Search for the cell housing the specified text and yield its [x, y] center coordinate. 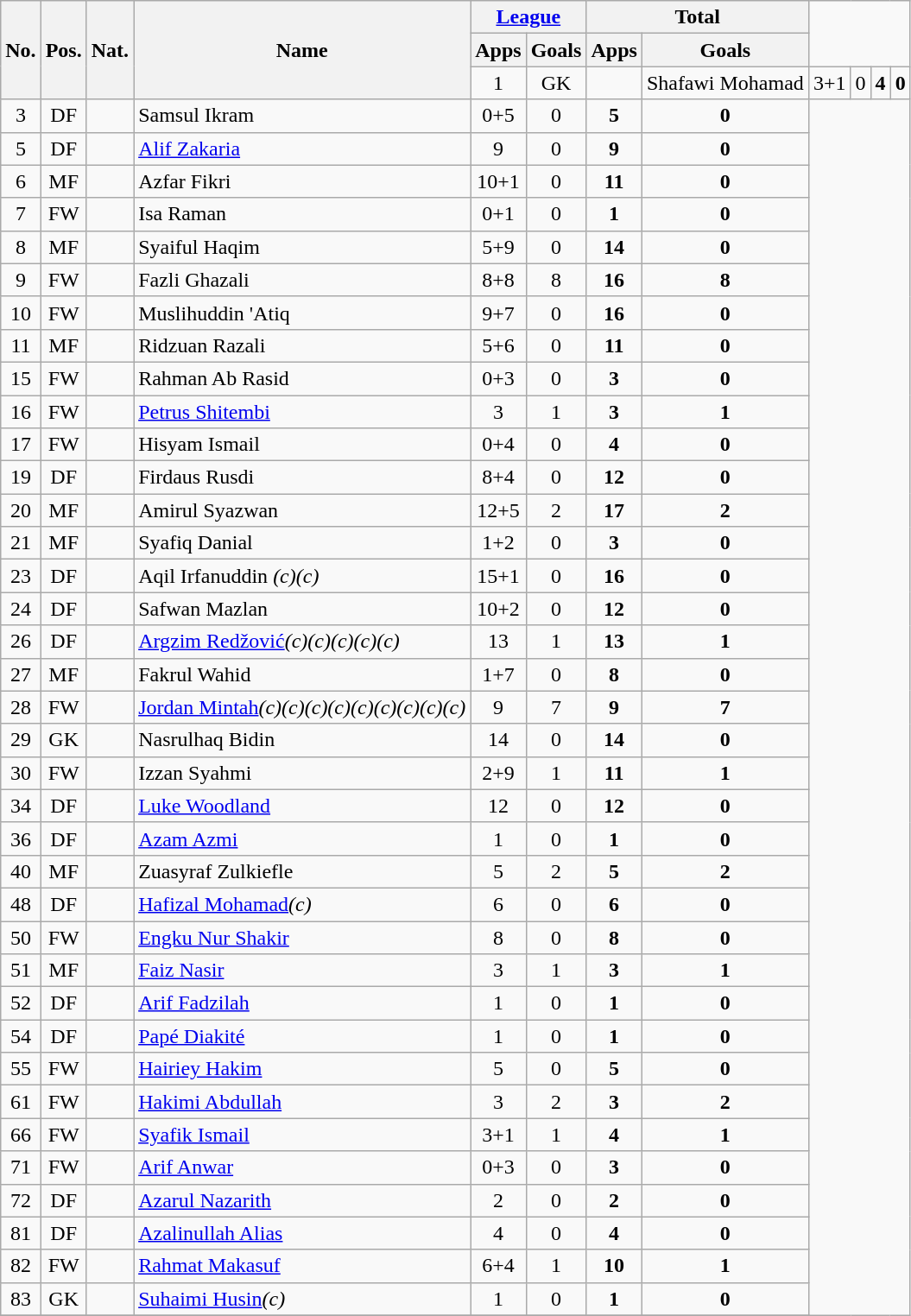
0+4 [498, 445]
Muslihuddin 'Atiq [302, 313]
League [528, 17]
34 [21, 806]
Azarul Nazarith [302, 1200]
Papé Diakité [302, 1036]
Name [302, 50]
0+1 [498, 214]
15+1 [498, 576]
21 [21, 543]
Hakimi Abdullah [302, 1102]
0+5 [498, 116]
Aqil Irfanuddin (c)(c) [302, 576]
Pos. [64, 50]
No. [21, 50]
81 [21, 1233]
Safwan Mazlan [302, 609]
55 [21, 1069]
29 [21, 740]
Samsul Ikram [302, 116]
Isa Raman [302, 214]
8+8 [498, 280]
15 [21, 378]
Azam Azmi [302, 838]
Hairiey Hakim [302, 1069]
1+7 [498, 674]
Shafawi Mohamad [725, 83]
Azalinullah Alias [302, 1233]
Hafizal Mohamad(c) [302, 904]
Suhaimi Husin(c) [302, 1299]
50 [21, 937]
1+2 [498, 543]
12+5 [498, 510]
10+1 [498, 181]
27 [21, 674]
Fazli Ghazali [302, 280]
28 [21, 707]
Engku Nur Shakir [302, 937]
8+4 [498, 478]
5+9 [498, 247]
Firdaus Rusdi [302, 478]
Arif Anwar [302, 1167]
Argzim Redžović(c)(c)(c)(c)(c) [302, 642]
Jordan Mintah(c)(c)(c)(c)(c)(c)(c)(c)(c) [302, 707]
51 [21, 971]
Hisyam Ismail [302, 445]
6+4 [498, 1266]
61 [21, 1102]
20 [21, 510]
Arif Fadzilah [302, 1003]
26 [21, 642]
48 [21, 904]
Azfar Fikri [302, 181]
2+9 [498, 773]
Faiz Nasir [302, 971]
Rahmat Makasuf [302, 1266]
19 [21, 478]
72 [21, 1200]
Nasrulhaq Bidin [302, 740]
Ridzuan Razali [302, 345]
Rahman Ab Rasid [302, 378]
66 [21, 1135]
9+7 [498, 313]
83 [21, 1299]
Syaiful Haqim [302, 247]
Izzan Syahmi [302, 773]
Alif Zakaria [302, 149]
Syafiq Danial [302, 543]
54 [21, 1036]
52 [21, 1003]
82 [21, 1266]
30 [21, 773]
36 [21, 838]
Amirul Syazwan [302, 510]
23 [21, 576]
Zuasyraf Zulkiefle [302, 871]
Luke Woodland [302, 806]
Petrus Shitembi [302, 412]
5+6 [498, 345]
Syafik Ismail [302, 1135]
Total [698, 17]
Nat. [110, 50]
10+2 [498, 609]
24 [21, 609]
71 [21, 1167]
40 [21, 871]
Fakrul Wahid [302, 674]
